From the cell containing the given text, extract its center point as (X, Y) coordinate. 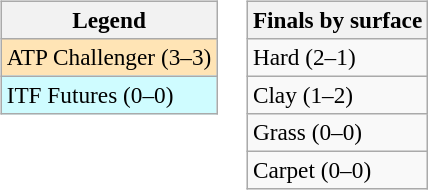
ATP Challenger (3–3) (108, 57)
Hard (2–1) (337, 57)
Clay (1–2) (337, 95)
ITF Futures (0–0) (108, 95)
Finals by surface (337, 20)
Carpet (0–0) (337, 171)
Legend (108, 20)
Grass (0–0) (337, 133)
